Provide the (x, y) coordinate of the cell's center where the given text is located.  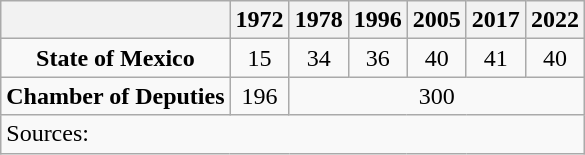
300 (436, 96)
1996 (378, 20)
State of Mexico (116, 58)
196 (260, 96)
1978 (318, 20)
15 (260, 58)
2022 (554, 20)
Sources: (293, 134)
36 (378, 58)
34 (318, 58)
41 (496, 58)
1972 (260, 20)
2017 (496, 20)
2005 (436, 20)
Chamber of Deputies (116, 96)
